Locate the cell with the specified text and output its [X, Y] center coordinate. 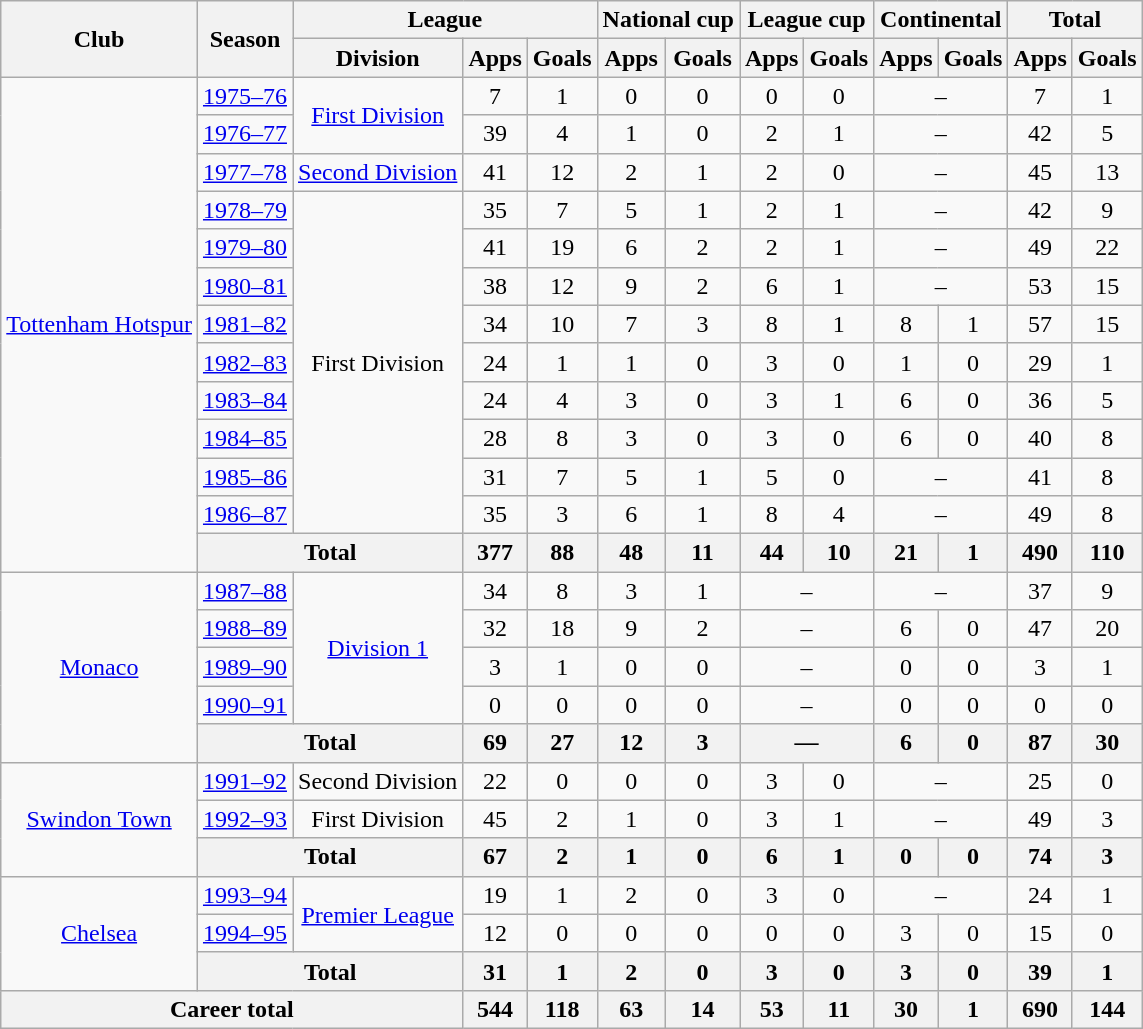
118 [562, 1009]
1993–94 [244, 895]
25 [1040, 781]
490 [1040, 553]
20 [1107, 629]
88 [562, 553]
Premier League [377, 914]
Chelsea [100, 933]
544 [495, 1009]
13 [1107, 172]
40 [1040, 438]
87 [1040, 743]
1975–76 [244, 96]
144 [1107, 1009]
36 [1040, 400]
Continental [941, 20]
14 [702, 1009]
Swindon Town [100, 819]
Tottenham Hotspur [100, 324]
57 [1040, 324]
32 [495, 629]
1978–79 [244, 210]
74 [1040, 857]
League cup [807, 20]
Monaco [100, 667]
29 [1040, 362]
69 [495, 743]
28 [495, 438]
Division 1 [377, 648]
1992–93 [244, 819]
1990–91 [244, 705]
National cup [668, 20]
44 [772, 553]
Club [100, 39]
1988–89 [244, 629]
21 [906, 553]
Division [377, 58]
1979–80 [244, 248]
38 [495, 286]
1984–85 [244, 438]
27 [562, 743]
1980–81 [244, 286]
1977–78 [244, 172]
63 [631, 1009]
1991–92 [244, 781]
Season [244, 39]
1981–82 [244, 324]
37 [1040, 591]
— [807, 743]
1987–88 [244, 591]
110 [1107, 553]
377 [495, 553]
1983–84 [244, 400]
1976–77 [244, 134]
67 [495, 857]
47 [1040, 629]
1985–86 [244, 477]
1982–83 [244, 362]
League [444, 20]
690 [1040, 1009]
1989–90 [244, 667]
1986–87 [244, 515]
1994–95 [244, 933]
18 [562, 629]
Career total [232, 1009]
48 [631, 553]
